Extract the [x, y] coordinate from the center of the cell holding the provided text.  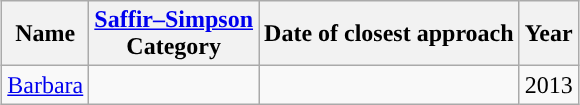
Year [548, 34]
Saffir–SimpsonCategory [174, 34]
Name [46, 34]
Barbara [46, 85]
Date of closest approach [390, 34]
2013 [548, 85]
